Output the [X, Y] coordinate of the center of the cell containing the given text.  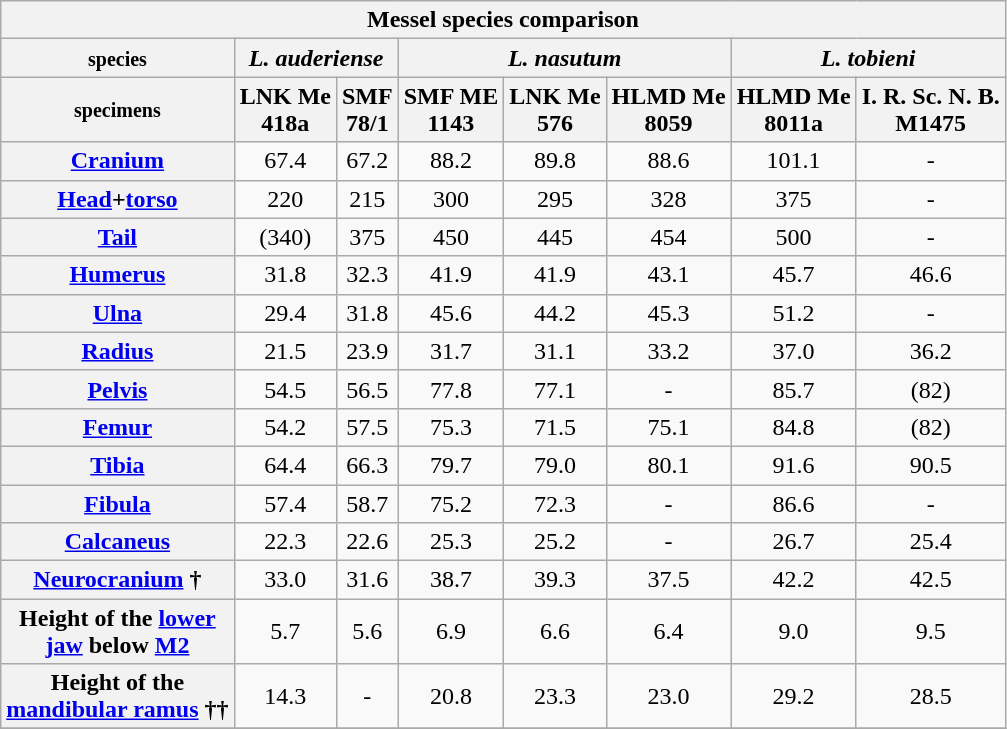
75.3 [450, 427]
54.2 [285, 427]
86.6 [794, 503]
31.6 [367, 580]
Tail [118, 237]
42.5 [930, 580]
22.6 [367, 542]
45.3 [668, 313]
43.1 [668, 275]
77.8 [450, 389]
36.2 [930, 351]
58.7 [367, 503]
33.2 [668, 351]
Cranium [118, 161]
29.2 [794, 696]
Femur [118, 427]
31.7 [450, 351]
80.1 [668, 465]
39.3 [555, 580]
(340) [285, 237]
295 [555, 199]
29.4 [285, 313]
L. auderiense [316, 58]
species [118, 58]
33.0 [285, 580]
Height of the lower jaw below M2 [118, 632]
44.2 [555, 313]
6.6 [555, 632]
90.5 [930, 465]
26.7 [794, 542]
Ulna [118, 313]
72.3 [555, 503]
220 [285, 199]
31.1 [555, 351]
5.7 [285, 632]
38.7 [450, 580]
454 [668, 237]
215 [367, 199]
25.2 [555, 542]
88.2 [450, 161]
25.4 [930, 542]
75.2 [450, 503]
64.4 [285, 465]
Head+torso [118, 199]
88.6 [668, 161]
51.2 [794, 313]
101.1 [794, 161]
specimens [118, 110]
20.8 [450, 696]
45.7 [794, 275]
SMF 78/1 [367, 110]
HLMD Me 8011a [794, 110]
500 [794, 237]
57.5 [367, 427]
LNK Me 418a [285, 110]
32.3 [367, 275]
6.9 [450, 632]
Radius [118, 351]
56.5 [367, 389]
28.5 [930, 696]
37.0 [794, 351]
85.7 [794, 389]
6.4 [668, 632]
9.0 [794, 632]
Height of the mandibular ramus †† [118, 696]
79.7 [450, 465]
328 [668, 199]
23.9 [367, 351]
450 [450, 237]
Messel species comparison [503, 20]
Fibula [118, 503]
91.6 [794, 465]
445 [555, 237]
Tibia [118, 465]
89.8 [555, 161]
45.6 [450, 313]
75.1 [668, 427]
71.5 [555, 427]
L. tobieni [868, 58]
57.4 [285, 503]
46.6 [930, 275]
Humerus [118, 275]
HLMD Me 8059 [668, 110]
Pelvis [118, 389]
67.4 [285, 161]
77.1 [555, 389]
42.2 [794, 580]
14.3 [285, 696]
23.3 [555, 696]
9.5 [930, 632]
22.3 [285, 542]
Calcaneus [118, 542]
I. R. Sc. N. B. M1475 [930, 110]
37.5 [668, 580]
79.0 [555, 465]
54.5 [285, 389]
66.3 [367, 465]
21.5 [285, 351]
300 [450, 199]
67.2 [367, 161]
SMF ME 1143 [450, 110]
LNK Me 576 [555, 110]
L. nasutum [564, 58]
25.3 [450, 542]
84.8 [794, 427]
5.6 [367, 632]
Neurocranium † [118, 580]
23.0 [668, 696]
